Detect which cell encompasses the target text, then output its (X, Y) center coordinate. 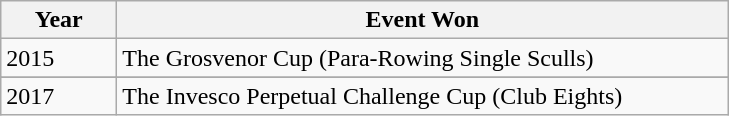
Event Won (422, 20)
2015 (59, 58)
The Grosvenor Cup (Para-Rowing Single Sculls) (422, 58)
The Invesco Perpetual Challenge Cup (Club Eights) (422, 96)
Year (59, 20)
2017 (59, 96)
